Capture the cell that displays the provided text and extract its [X, Y] central coordinate. 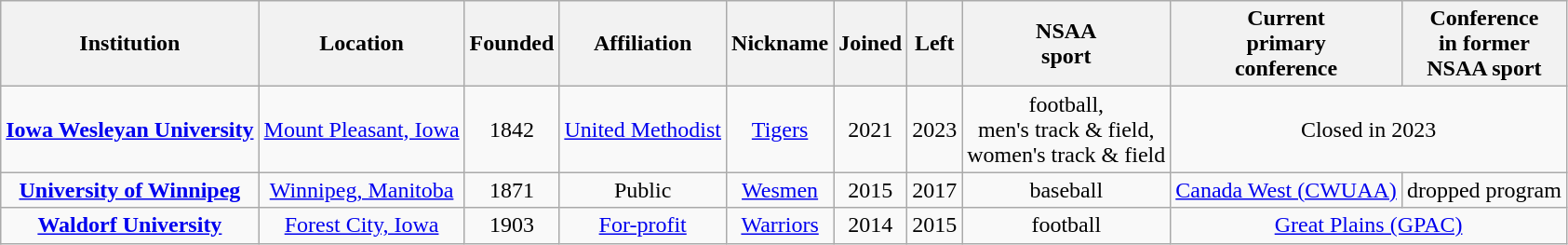
United Methodist [643, 129]
Location [361, 44]
Wesmen [780, 190]
Left [934, 44]
Iowa Wesleyan University [130, 129]
Founded [512, 44]
Joined [871, 44]
Conferencein formerNSAA sport [1483, 44]
1871 [512, 190]
Affiliation [643, 44]
2021 [871, 129]
football,men's track & field,women's track & field [1066, 129]
Mount Pleasant, Iowa [361, 129]
1842 [512, 129]
2023 [934, 129]
Currentprimaryconference [1286, 44]
Great Plains (GPAC) [1369, 225]
Public [643, 190]
Winnipeg, Manitoba [361, 190]
Warriors [780, 225]
football [1066, 225]
Closed in 2023 [1369, 129]
Canada West (CWUAA) [1286, 190]
Nickname [780, 44]
For-profit [643, 225]
baseball [1066, 190]
Forest City, Iowa [361, 225]
2014 [871, 225]
1903 [512, 225]
NSAAsport [1066, 44]
University of Winnipeg [130, 190]
2017 [934, 190]
Institution [130, 44]
Waldorf University [130, 225]
dropped program [1483, 190]
Tigers [780, 129]
